For the text-containing cell, return its midpoint in (x, y) coordinate format. 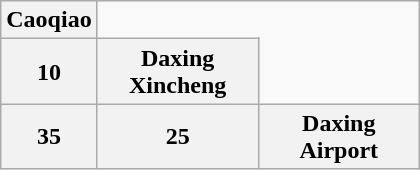
10 (49, 72)
Daxing Xincheng (178, 72)
35 (49, 136)
Daxing Airport (338, 136)
25 (178, 136)
Caoqiao (49, 20)
